For the text-containing cell, return its midpoint in (x, y) coordinate format. 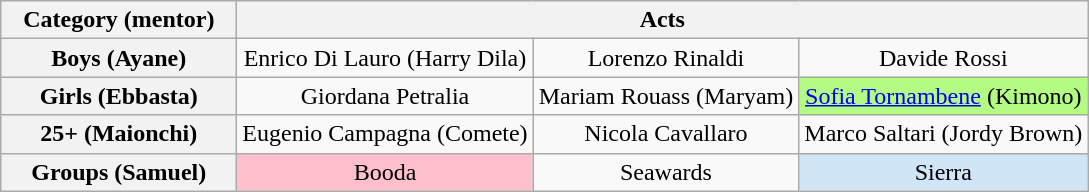
Eugenio Campagna (Comete) (385, 134)
Sofia Tornambene (Kimono) (944, 96)
Acts (662, 20)
Booda (385, 172)
Seawards (666, 172)
Marco Saltari (Jordy Brown) (944, 134)
Giordana Petralia (385, 96)
Davide Rossi (944, 58)
Category (mentor) (119, 20)
Boys (Ayane) (119, 58)
Enrico Di Lauro (Harry Dila) (385, 58)
25+ (Maionchi) (119, 134)
Mariam Rouass (Maryam) (666, 96)
Lorenzo Rinaldi (666, 58)
Groups (Samuel) (119, 172)
Nicola Cavallaro (666, 134)
Girls (Ebbasta) (119, 96)
Sierra (944, 172)
